Extract the [X, Y] coordinate from the center of the cell holding the provided text.  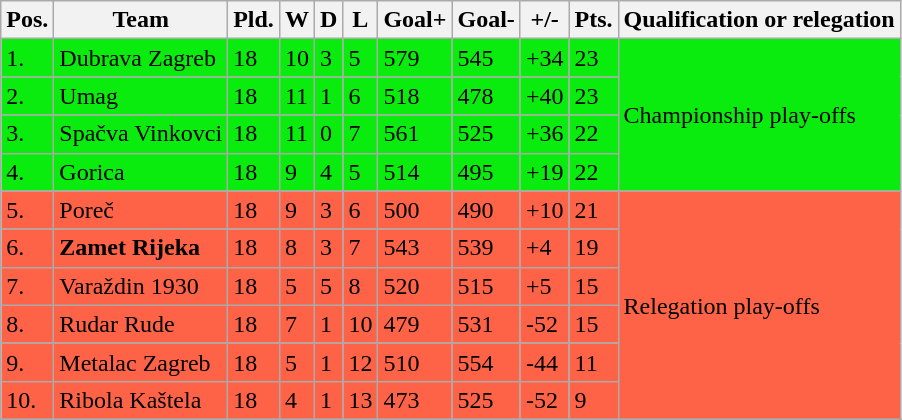
Goal+ [415, 20]
Team [141, 20]
7. [28, 286]
539 [486, 248]
510 [415, 362]
Relegation play-offs [759, 305]
Dubrava Zagreb [141, 58]
+36 [544, 134]
495 [486, 172]
Umag [141, 96]
5. [28, 210]
Spačva Vinkovci [141, 134]
514 [415, 172]
21 [594, 210]
Goal- [486, 20]
+4 [544, 248]
Championship play-offs [759, 115]
515 [486, 286]
0 [328, 134]
Pld. [254, 20]
Gorica [141, 172]
Poreč [141, 210]
+10 [544, 210]
478 [486, 96]
+40 [544, 96]
561 [415, 134]
2. [28, 96]
500 [415, 210]
520 [415, 286]
6. [28, 248]
554 [486, 362]
Pos. [28, 20]
473 [415, 400]
9. [28, 362]
13 [360, 400]
1. [28, 58]
-44 [544, 362]
531 [486, 324]
8. [28, 324]
+5 [544, 286]
D [328, 20]
19 [594, 248]
+19 [544, 172]
12 [360, 362]
+34 [544, 58]
W [296, 20]
Qualification or relegation [759, 20]
Rudar Rude [141, 324]
Ribola Kaštela [141, 400]
4. [28, 172]
543 [415, 248]
Zamet Rijeka [141, 248]
Metalac Zagreb [141, 362]
Pts. [594, 20]
3. [28, 134]
545 [486, 58]
+/- [544, 20]
518 [415, 96]
479 [415, 324]
10. [28, 400]
Varaždin 1930 [141, 286]
490 [486, 210]
L [360, 20]
579 [415, 58]
